Identify which cell holds the provided text, then report its (x, y) central coordinate. 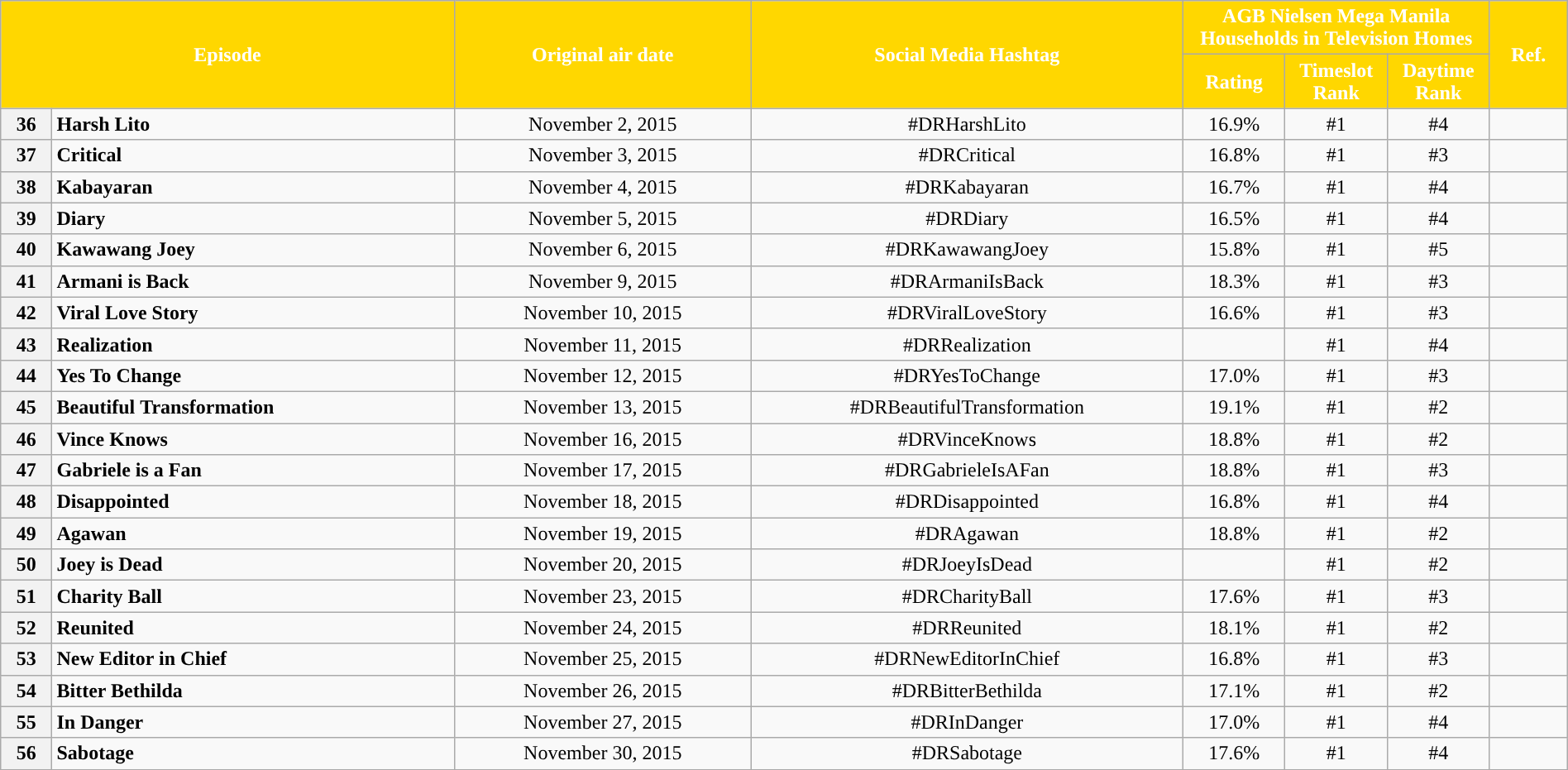
47 (26, 471)
43 (26, 344)
37 (26, 155)
Agawan (253, 533)
Yes To Change (253, 375)
#DRKawawangJoey (967, 250)
#5 (1439, 250)
In Danger (253, 722)
#DRKabayaran (967, 187)
Timeslot Rank (1336, 81)
48 (26, 502)
45 (26, 407)
44 (26, 375)
15.8% (1234, 250)
#DRDiary (967, 218)
Charity Ball (253, 596)
Gabriele is a Fan (253, 471)
56 (26, 753)
November 12, 2015 (602, 375)
November 26, 2015 (602, 691)
#DRCritical (967, 155)
#DRCharityBall (967, 596)
#DRInDanger (967, 722)
November 23, 2015 (602, 596)
#DRNewEditorInChief (967, 659)
November 6, 2015 (602, 250)
Rating (1234, 81)
46 (26, 439)
November 25, 2015 (602, 659)
#DRYesToChange (967, 375)
#DRHarshLito (967, 124)
November 20, 2015 (602, 565)
November 16, 2015 (602, 439)
Bitter Bethilda (253, 691)
Ref. (1528, 55)
Beautiful Transformation (253, 407)
November 11, 2015 (602, 344)
#DRRealization (967, 344)
16.5% (1234, 218)
November 27, 2015 (602, 722)
Harsh Lito (253, 124)
Joey is Dead (253, 565)
Daytime Rank (1439, 81)
#DRVinceKnows (967, 439)
November 24, 2015 (602, 628)
19.1% (1234, 407)
Realization (253, 344)
Original air date (602, 55)
November 4, 2015 (602, 187)
November 2, 2015 (602, 124)
54 (26, 691)
38 (26, 187)
18.3% (1234, 281)
16.6% (1234, 313)
Kabayaran (253, 187)
#DRBeautifulTransformation (967, 407)
Reunited (253, 628)
41 (26, 281)
#DRBitterBethilda (967, 691)
#DRJoeyIsDead (967, 565)
Viral Love Story (253, 313)
18.1% (1234, 628)
#DRReunited (967, 628)
50 (26, 565)
November 17, 2015 (602, 471)
Social Media Hashtag (967, 55)
November 10, 2015 (602, 313)
November 13, 2015 (602, 407)
16.7% (1234, 187)
New Editor in Chief (253, 659)
November 3, 2015 (602, 155)
36 (26, 124)
Diary (253, 218)
November 5, 2015 (602, 218)
55 (26, 722)
#DRViralLoveStory (967, 313)
52 (26, 628)
51 (26, 596)
49 (26, 533)
17.1% (1234, 691)
Disappointed (253, 502)
39 (26, 218)
40 (26, 250)
November 19, 2015 (602, 533)
Sabotage (253, 753)
#DRArmaniIsBack (967, 281)
53 (26, 659)
#DRAgawan (967, 533)
#DRGabrieleIsAFan (967, 471)
November 18, 2015 (602, 502)
Critical (253, 155)
Armani is Back (253, 281)
42 (26, 313)
Kawawang Joey (253, 250)
November 9, 2015 (602, 281)
Vince Knows (253, 439)
November 30, 2015 (602, 753)
#DRDisappointed (967, 502)
Episode (227, 55)
AGB Nielsen Mega Manila Households in Television Homes (1336, 28)
16.9% (1234, 124)
#DRSabotage (967, 753)
